Return (x, y) of the center of cell containing provided text 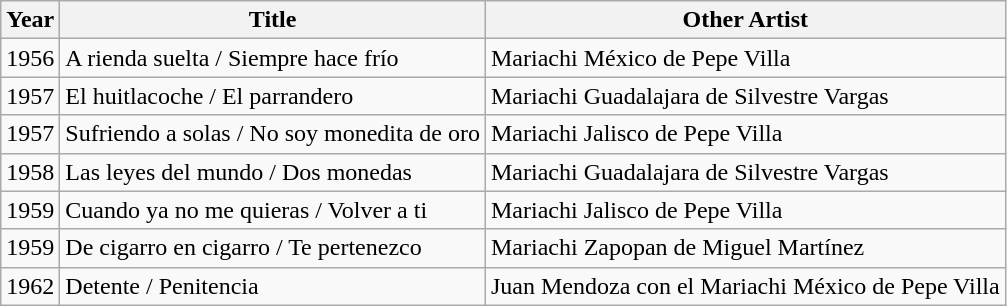
Sufriendo a solas / No soy monedita de oro (273, 134)
1958 (30, 172)
Juan Mendoza con el Mariachi México de Pepe Villa (745, 286)
Other Artist (745, 20)
A rienda suelta / Siempre hace frío (273, 58)
De cigarro en cigarro / Te pertenezco (273, 248)
1956 (30, 58)
Mariachi Zapopan de Miguel Martínez (745, 248)
Year (30, 20)
Title (273, 20)
Detente / Penitencia (273, 286)
Las leyes del mundo / Dos monedas (273, 172)
Mariachi México de Pepe Villa (745, 58)
El huitlacoche / El parrandero (273, 96)
Cuando ya no me quieras / Volver a ti (273, 210)
1962 (30, 286)
